Search for the cell housing the specified text and yield its [X, Y] center coordinate. 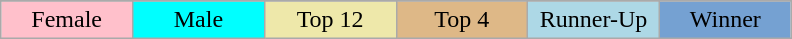
Female [67, 20]
Runner-Up [594, 20]
Male [199, 20]
Top 4 [462, 20]
Winner [725, 20]
Top 12 [330, 20]
